From the cell containing the given text, extract its center point as [X, Y] coordinate. 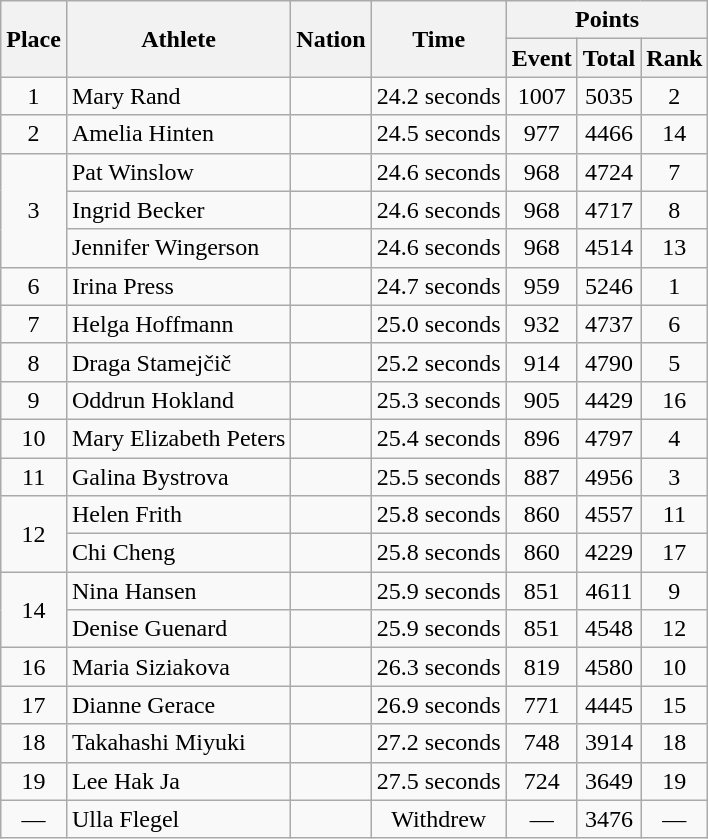
15 [674, 705]
Withdrew [438, 819]
Athlete [178, 39]
977 [542, 134]
Ingrid Becker [178, 210]
896 [542, 438]
4229 [609, 553]
25.0 seconds [438, 324]
Rank [674, 58]
Galina Bystrova [178, 477]
3914 [609, 743]
25.2 seconds [438, 362]
748 [542, 743]
4429 [609, 400]
4557 [609, 515]
Helen Frith [178, 515]
5246 [609, 286]
4514 [609, 248]
Nation [331, 39]
914 [542, 362]
Jennifer Wingerson [178, 248]
Amelia Hinten [178, 134]
887 [542, 477]
Lee Hak Ja [178, 781]
771 [542, 705]
Nina Hansen [178, 591]
25.4 seconds [438, 438]
3476 [609, 819]
4724 [609, 172]
Oddrun Hokland [178, 400]
Irina Press [178, 286]
Points [607, 20]
3649 [609, 781]
Ulla Flegel [178, 819]
4580 [609, 667]
5 [674, 362]
Helga Hoffmann [178, 324]
819 [542, 667]
Denise Guenard [178, 629]
26.9 seconds [438, 705]
Maria Siziakova [178, 667]
26.3 seconds [438, 667]
24.5 seconds [438, 134]
4466 [609, 134]
Draga Stamejčič [178, 362]
Mary Elizabeth Peters [178, 438]
959 [542, 286]
4956 [609, 477]
24.2 seconds [438, 96]
4797 [609, 438]
Time [438, 39]
Place [34, 39]
Dianne Gerace [178, 705]
Chi Cheng [178, 553]
932 [542, 324]
4 [674, 438]
4611 [609, 591]
724 [542, 781]
Mary Rand [178, 96]
25.3 seconds [438, 400]
Event [542, 58]
Pat Winslow [178, 172]
4717 [609, 210]
4548 [609, 629]
24.7 seconds [438, 286]
25.5 seconds [438, 477]
1007 [542, 96]
13 [674, 248]
27.5 seconds [438, 781]
4445 [609, 705]
Total [609, 58]
5035 [609, 96]
Takahashi Miyuki [178, 743]
4737 [609, 324]
4790 [609, 362]
27.2 seconds [438, 743]
905 [542, 400]
